Identify which cell holds the provided text, then report its [x, y] central coordinate. 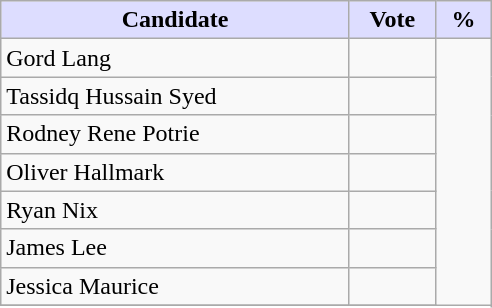
Gord Lang [176, 58]
Tassidq Hussain Syed [176, 96]
% [463, 20]
James Lee [176, 248]
Rodney Rene Potrie [176, 134]
Jessica Maurice [176, 286]
Ryan Nix [176, 210]
Vote [392, 20]
Candidate [176, 20]
Oliver Hallmark [176, 172]
